Determine the (X, Y) coordinate at the center of the cell enclosing the given text.  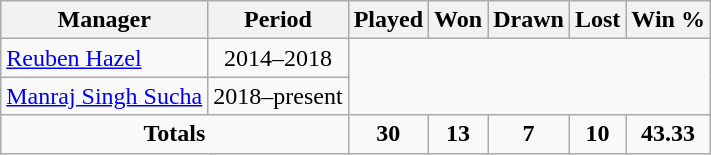
2018–present (278, 96)
30 (388, 134)
7 (529, 134)
Win % (668, 20)
43.33 (668, 134)
Totals (174, 134)
Period (278, 20)
13 (458, 134)
Manraj Singh Sucha (104, 96)
Drawn (529, 20)
Played (388, 20)
Lost (597, 20)
Reuben Hazel (104, 58)
Manager (104, 20)
Won (458, 20)
10 (597, 134)
2014–2018 (278, 58)
